Provide the (X, Y) coordinate of the cell's center where the given text is located.  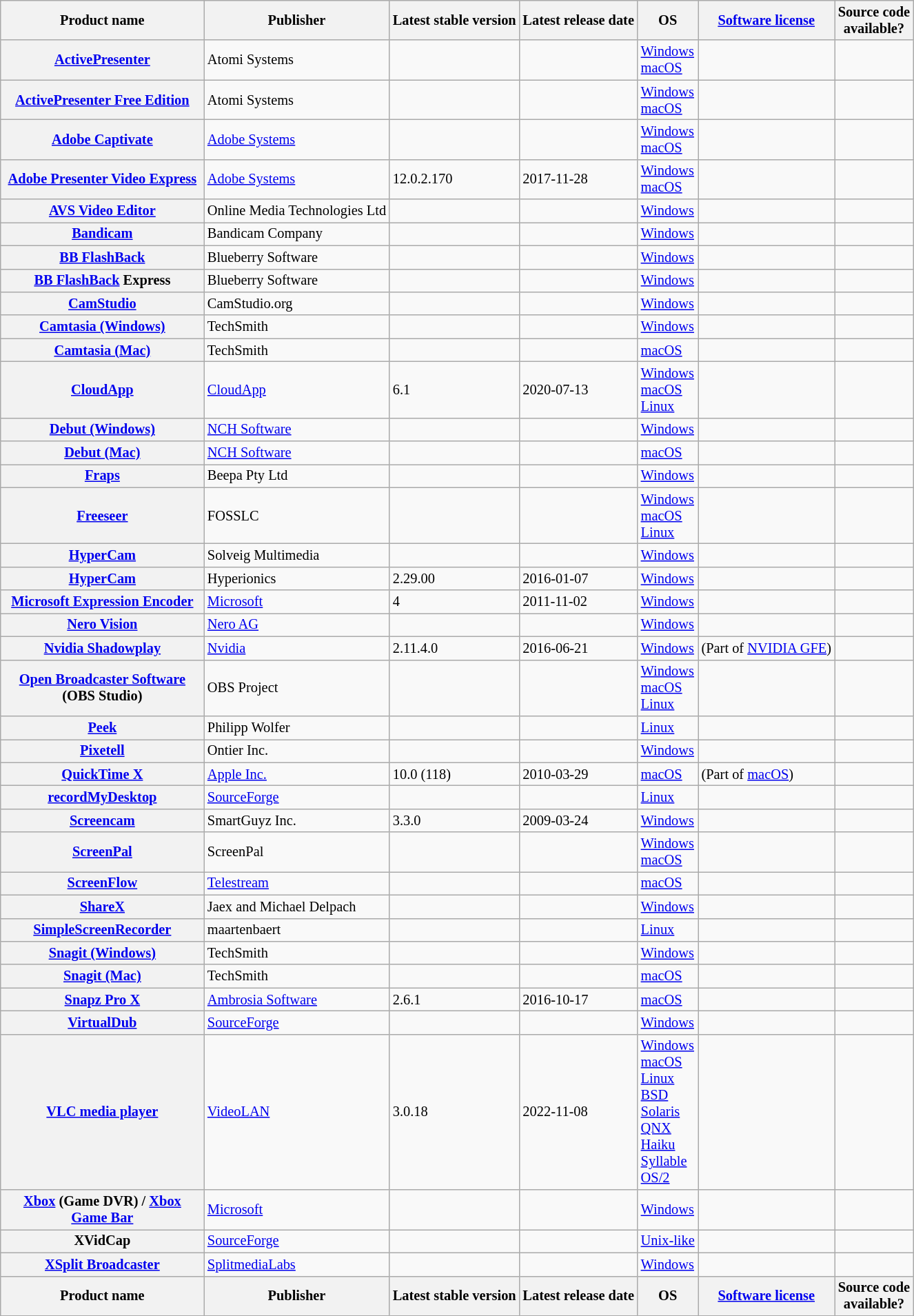
VirtualDub (102, 1022)
Microsoft Expression Encoder (102, 602)
BB FlashBack (102, 257)
4 (455, 602)
(Part of macOS) (766, 774)
VideoLAN (296, 1112)
Snagit (Windows) (102, 953)
Solveig Multimedia (296, 555)
Online Media Technologies Ltd (296, 211)
2010-03-29 (579, 774)
2011-11-02 (579, 602)
Jaex and Michael Delpach (296, 907)
Bandicam Company (296, 234)
maartenbaert (296, 930)
Nvidia Shadowplay (102, 648)
Telestream (296, 883)
2.29.00 (455, 578)
ScreenFlow (102, 883)
Ambrosia Software (296, 1000)
ActivePresenter (102, 60)
FOSSLC (296, 516)
Apple Inc. (296, 774)
Snapz Pro X (102, 1000)
Beepa Pty Ltd (296, 476)
Snagit (Mac) (102, 976)
Debut (Mac) (102, 453)
2016-10-17 (579, 1000)
2016-01-07 (579, 578)
OBS Project (296, 688)
WindowsmacOSLinuxBSDSolarisQNXHaikuSyllableOS/2 (668, 1112)
Adobe Presenter Video Express (102, 179)
Debut (Windows) (102, 429)
SmartGuyz Inc. (296, 820)
3.3.0 (455, 820)
VLC media player (102, 1112)
Peek (102, 727)
XVidCap (102, 1241)
AVS Video Editor (102, 211)
Freeseer (102, 516)
Bandicam (102, 234)
12.0.2.170 (455, 179)
Fraps (102, 476)
2022-11-08 (579, 1112)
Ontier Inc. (296, 751)
Pixetell (102, 751)
CamStudio.org (296, 303)
2.11.4.0 (455, 648)
ShareX (102, 907)
Unix-like (668, 1241)
10.0 (118) (455, 774)
Nvidia (296, 648)
2017-11-28 (579, 179)
2.6.1 (455, 1000)
6.1 (455, 389)
Hyperionics (296, 578)
Philipp Wolfer (296, 727)
Open Broadcaster Software(OBS Studio) (102, 688)
2009-03-24 (579, 820)
Xbox (Game DVR) / Xbox Game Bar (102, 1210)
Adobe Captivate (102, 139)
ActivePresenter Free Edition (102, 100)
BB FlashBack Express (102, 281)
3.0.18 (455, 1112)
(Part of NVIDIA GFE) (766, 648)
Screencam (102, 820)
SimpleScreenRecorder (102, 930)
2020-07-13 (579, 389)
CamStudio (102, 303)
Nero AG (296, 625)
XSplit Broadcaster (102, 1264)
Nero Vision (102, 625)
Camtasia (Windows) (102, 327)
Camtasia (Mac) (102, 350)
SplitmediaLabs (296, 1264)
recordMyDesktop (102, 797)
QuickTime X (102, 774)
2016-06-21 (579, 648)
